Search for the cell housing the specified text and yield its [X, Y] center coordinate. 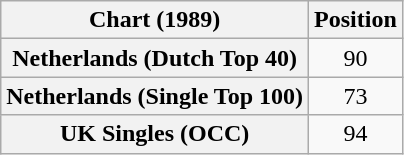
Netherlands (Single Top 100) [155, 96]
73 [356, 96]
Chart (1989) [155, 20]
Position [356, 20]
90 [356, 58]
Netherlands (Dutch Top 40) [155, 58]
94 [356, 134]
UK Singles (OCC) [155, 134]
